Detect which cell encompasses the target text, then output its [x, y] center coordinate. 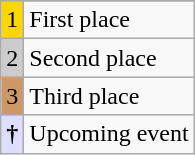
1 [12, 20]
First place [109, 20]
3 [12, 96]
2 [12, 58]
† [12, 134]
Third place [109, 96]
Second place [109, 58]
Upcoming event [109, 134]
